From the cell containing the given text, extract its center point as [x, y] coordinate. 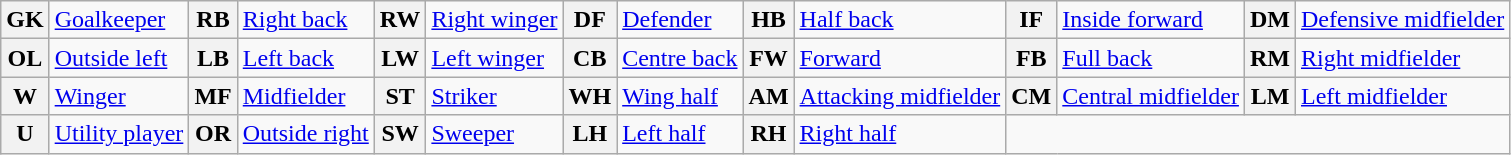
LH [590, 134]
RB [213, 20]
Central midfielder [1151, 96]
CB [590, 58]
AM [768, 96]
Right winger [494, 20]
IF [1032, 20]
Defensive midfielder [1402, 20]
W [25, 96]
ST [400, 96]
Right back [306, 20]
DF [590, 20]
Outside right [306, 134]
LB [213, 58]
Midfielder [306, 96]
Utility player [119, 134]
DM [1270, 20]
GK [25, 20]
Wing half [680, 96]
Right midfielder [1402, 58]
Left midfielder [1402, 96]
U [25, 134]
Left back [306, 58]
LM [1270, 96]
Centre back [680, 58]
LW [400, 58]
SW [400, 134]
RW [400, 20]
Right half [900, 134]
RH [768, 134]
OL [25, 58]
HB [768, 20]
Winger [119, 96]
Outside left [119, 58]
WH [590, 96]
Striker [494, 96]
Inside forward [1151, 20]
CM [1032, 96]
OR [213, 134]
FB [1032, 58]
Goalkeeper [119, 20]
FW [768, 58]
Forward [900, 58]
RM [1270, 58]
Sweeper [494, 134]
Left half [680, 134]
Attacking midfielder [900, 96]
Full back [1151, 58]
Half back [900, 20]
MF [213, 96]
Left winger [494, 58]
Defender [680, 20]
